Search for the cell housing the specified text and yield its (X, Y) center coordinate. 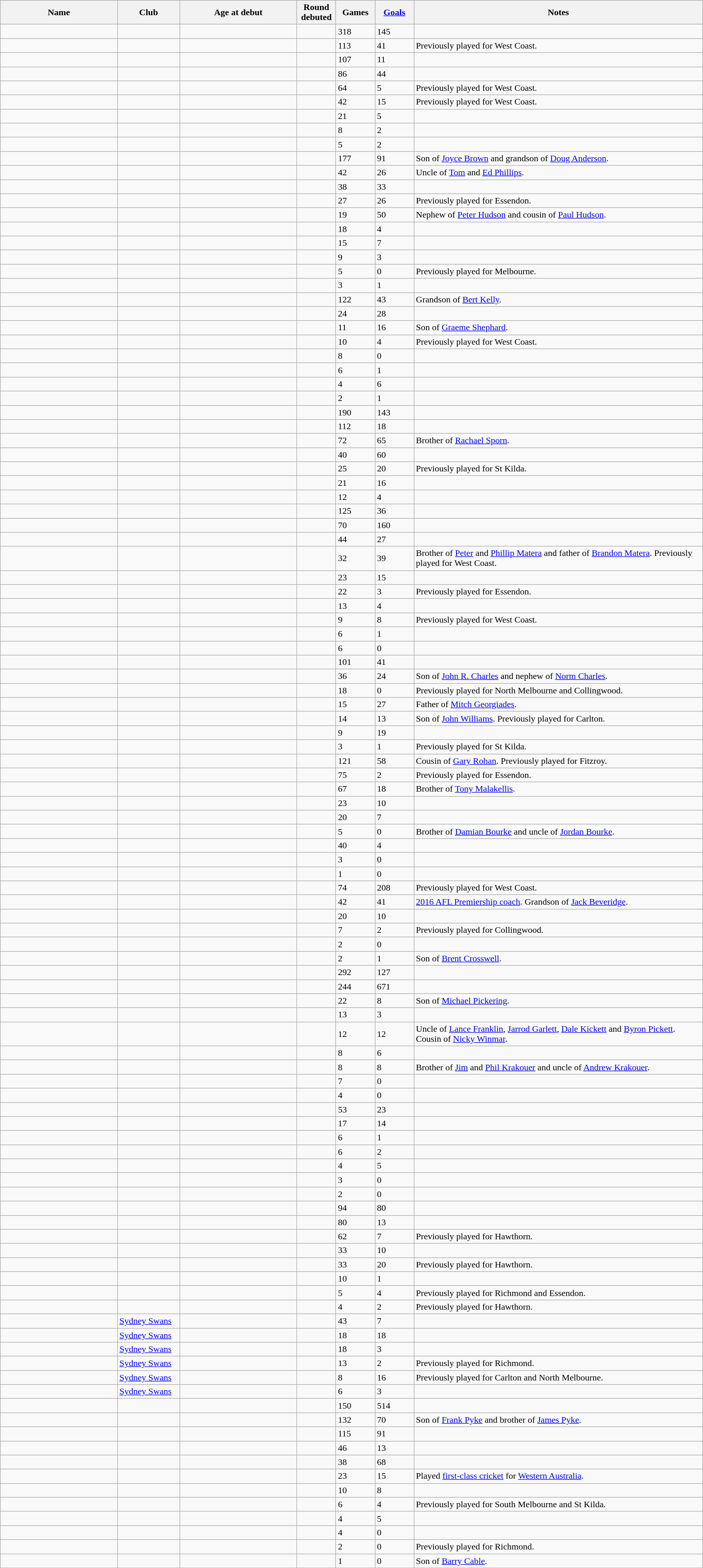
62 (355, 1236)
Round debuted (317, 13)
72 (355, 441)
Played first-class cricket for Western Australia. (558, 1476)
Father of Mitch Georgiades. (558, 705)
Son of Barry Cable. (558, 1561)
25 (355, 469)
Previously played for Melbourne. (558, 271)
318 (355, 32)
75 (355, 775)
39 (395, 558)
101 (355, 662)
177 (355, 158)
125 (355, 511)
Notes (558, 13)
208 (395, 888)
514 (395, 1406)
86 (355, 74)
Brother of Rachael Sporn. (558, 441)
Son of Michael Pickering. (558, 1001)
Brother of Jim and Phil Krakouer and uncle of Andrew Krakouer. (558, 1067)
Son of Joyce Brown and grandson of Doug Anderson. (558, 158)
Previously played for South Melbourne and St Kilda. (558, 1504)
132 (355, 1420)
2016 AFL Premiership coach. Grandson of Jack Beveridge. (558, 902)
Games (355, 13)
Previously played for Richmond and Essendon. (558, 1293)
Son of John Williams. Previously played for Carlton. (558, 719)
17 (355, 1124)
112 (355, 427)
46 (355, 1448)
Nephew of Peter Hudson and cousin of Paul Hudson. (558, 215)
53 (355, 1109)
Club (148, 13)
60 (395, 455)
65 (395, 441)
Previously played for Collingwood. (558, 930)
Goals (395, 13)
Age at debut (238, 13)
Brother of Damian Bourke and uncle of Jordan Bourke. (558, 831)
64 (355, 88)
Cousin of Gary Rohan. Previously played for Fitzroy. (558, 761)
50 (395, 215)
58 (395, 761)
67 (355, 789)
671 (395, 987)
145 (395, 32)
74 (355, 888)
121 (355, 761)
Brother of Tony Malakellis. (558, 789)
Uncle of Tom and Ed Phillips. (558, 172)
Son of Brent Crosswell. (558, 958)
Uncle of Lance Franklin, Jarrod Garlett, Dale Kickett and Byron Pickett. Cousin of Nicky Winmar. (558, 1034)
292 (355, 972)
Son of John R. Charles and nephew of Norm Charles. (558, 676)
115 (355, 1434)
127 (395, 972)
Grandson of Bert Kelly. (558, 299)
244 (355, 987)
113 (355, 46)
190 (355, 412)
Name (59, 13)
68 (395, 1462)
143 (395, 412)
94 (355, 1208)
Previously played for Carlton and North Melbourne. (558, 1378)
32 (355, 558)
Brother of Peter and Phillip Matera and father of Brandon Matera. Previously played for West Coast. (558, 558)
107 (355, 60)
150 (355, 1406)
122 (355, 299)
160 (395, 525)
Previously played for North Melbourne and Collingwood. (558, 690)
Son of Graeme Shephard. (558, 328)
28 (395, 314)
Son of Frank Pyke and brother of James Pyke. (558, 1420)
